Return (X, Y) of the center of cell containing provided text 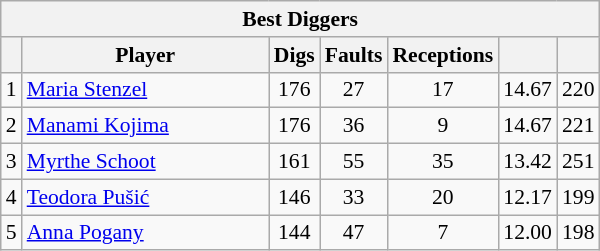
Teodora Pušić (146, 197)
12.00 (528, 233)
144 (294, 233)
9 (442, 126)
Best Diggers (300, 19)
1 (12, 90)
Receptions (442, 55)
161 (294, 162)
146 (294, 197)
221 (578, 126)
Myrthe Schoot (146, 162)
13.42 (528, 162)
35 (442, 162)
7 (442, 233)
Faults (354, 55)
Maria Stenzel (146, 90)
4 (12, 197)
199 (578, 197)
198 (578, 233)
33 (354, 197)
Player (146, 55)
27 (354, 90)
2 (12, 126)
5 (12, 233)
12.17 (528, 197)
55 (354, 162)
251 (578, 162)
20 (442, 197)
17 (442, 90)
36 (354, 126)
Anna Pogany (146, 233)
3 (12, 162)
47 (354, 233)
Digs (294, 55)
220 (578, 90)
Manami Kojima (146, 126)
